From the cell containing the given text, extract its center point as (x, y) coordinate. 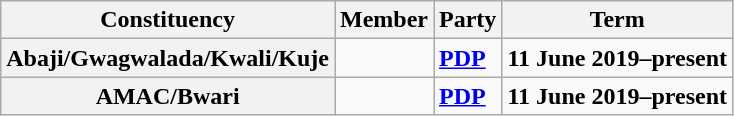
Abaji/Gwagwalada/Kwali/Kuje (168, 58)
Member (384, 20)
Constituency (168, 20)
Term (618, 20)
AMAC/Bwari (168, 96)
Party (468, 20)
